Find where the given text appears and provide that cell's center as [x, y] coordinate. 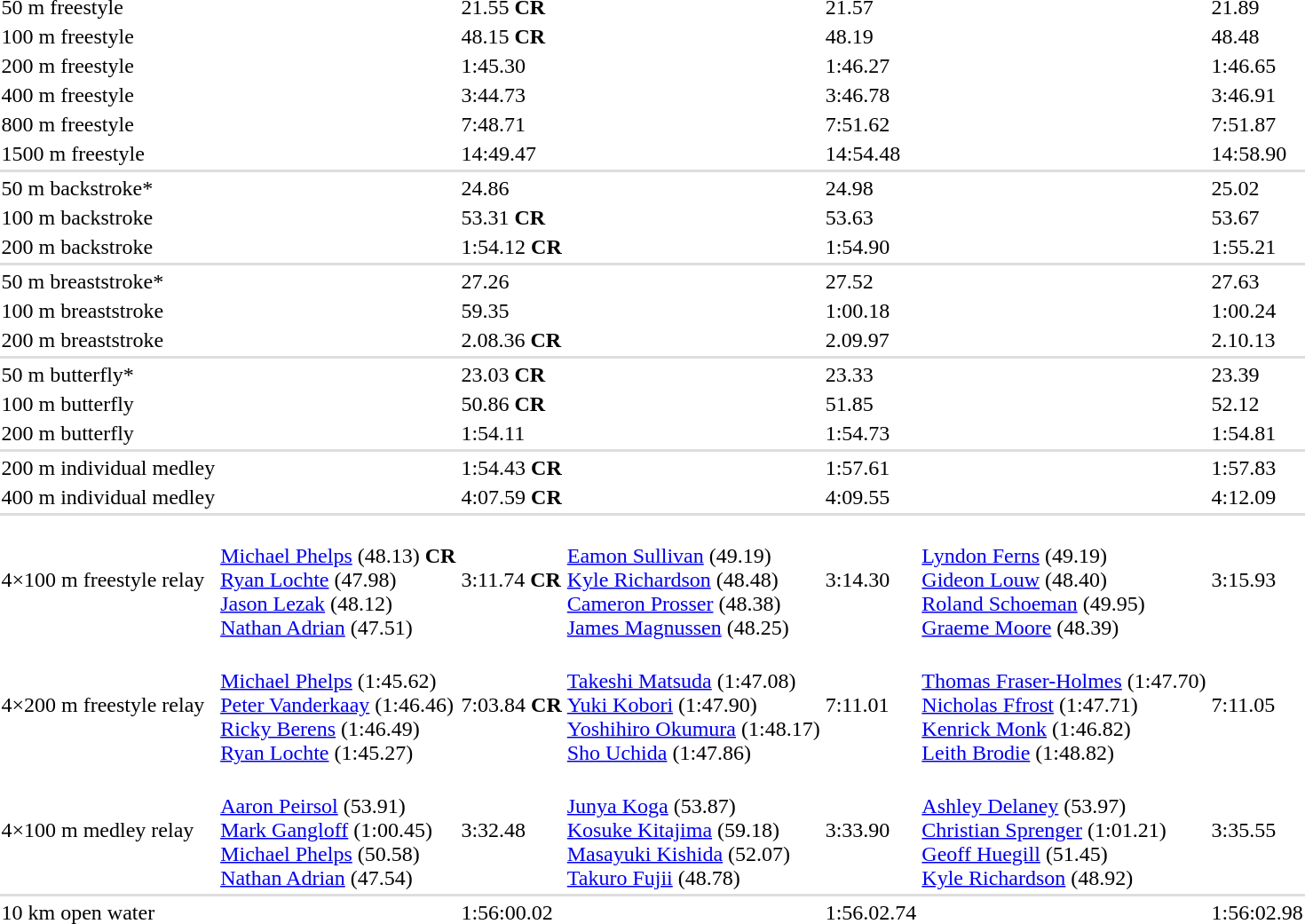
48.19 [871, 36]
1:54.90 [871, 247]
27.63 [1257, 281]
1:57.61 [871, 468]
1:00.24 [1257, 311]
Michael Phelps (48.13) CRRyan Lochte (47.98)Jason Lezak (48.12)Nathan Adrian (47.51) [338, 580]
23.03 CR [511, 375]
200 m backstroke [108, 247]
100 m backstroke [108, 217]
24.98 [871, 188]
3:33.90 [871, 830]
14:54.48 [871, 154]
4:12.09 [1257, 497]
14:58.90 [1257, 154]
Junya Koga (53.87)Kosuke Kitajima (59.18)Masayuki Kishida (52.07)Takuro Fujii (48.78) [693, 830]
52.12 [1257, 404]
27.26 [511, 281]
3:46.78 [871, 95]
7:51.62 [871, 124]
51.85 [871, 404]
48.48 [1257, 36]
200 m butterfly [108, 433]
100 m butterfly [108, 404]
4:07.59 CR [511, 497]
2.09.97 [871, 340]
2.08.36 CR [511, 340]
50.86 CR [511, 404]
200 m freestyle [108, 66]
4×200 m freestyle relay [108, 705]
7:11.05 [1257, 705]
1:45.30 [511, 66]
7:48.71 [511, 124]
200 m individual medley [108, 468]
3:15.93 [1257, 580]
Ashley Delaney (53.97)Christian Sprenger (1:01.21)Geoff Huegill (51.45)Kyle Richardson (48.92) [1064, 830]
1:54.11 [511, 433]
14:49.47 [511, 154]
Michael Phelps (1:45.62)Peter Vanderkaay (1:46.46)Ricky Berens (1:46.49)Ryan Lochte (1:45.27) [338, 705]
1:54.43 CR [511, 468]
200 m breaststroke [108, 340]
Eamon Sullivan (49.19)Kyle Richardson (48.48)Cameron Prosser (48.38)James Magnussen (48.25) [693, 580]
53.63 [871, 217]
50 m backstroke* [108, 188]
23.39 [1257, 375]
53.67 [1257, 217]
1:54.73 [871, 433]
3:32.48 [511, 830]
7:51.87 [1257, 124]
4:09.55 [871, 497]
100 m breaststroke [108, 311]
1:54.12 CR [511, 247]
100 m freestyle [108, 36]
53.31 CR [511, 217]
7:03.84 CR [511, 705]
1500 m freestyle [108, 154]
Lyndon Ferns (49.19)Gideon Louw (48.40)Roland Schoeman (49.95)Graeme Moore (48.39) [1064, 580]
1:54.81 [1257, 433]
1:55.21 [1257, 247]
1:46.65 [1257, 66]
24.86 [511, 188]
25.02 [1257, 188]
3:14.30 [871, 580]
50 m butterfly* [108, 375]
48.15 CR [511, 36]
2.10.13 [1257, 340]
50 m breaststroke* [108, 281]
4×100 m freestyle relay [108, 580]
3:35.55 [1257, 830]
3:44.73 [511, 95]
Thomas Fraser-Holmes (1:47.70)Nicholas Ffrost (1:47.71)Kenrick Monk (1:46.82)Leith Brodie (1:48.82) [1064, 705]
400 m individual medley [108, 497]
1:57.83 [1257, 468]
23.33 [871, 375]
Takeshi Matsuda (1:47.08)Yuki Kobori (1:47.90)Yoshihiro Okumura (1:48.17)Sho Uchida (1:47.86) [693, 705]
7:11.01 [871, 705]
27.52 [871, 281]
4×100 m medley relay [108, 830]
Aaron Peirsol (53.91)Mark Gangloff (1:00.45)Michael Phelps (50.58)Nathan Adrian (47.54) [338, 830]
400 m freestyle [108, 95]
3:46.91 [1257, 95]
59.35 [511, 311]
800 m freestyle [108, 124]
1:00.18 [871, 311]
3:11.74 CR [511, 580]
1:46.27 [871, 66]
